Identify which cell holds the provided text, then report its [X, Y] central coordinate. 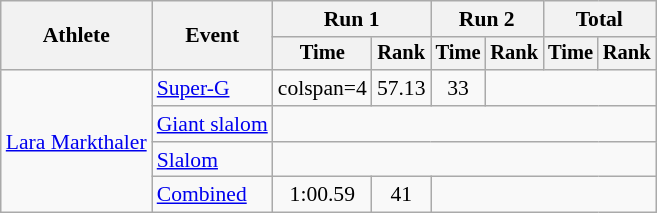
57.13 [402, 88]
colspan=4 [322, 88]
Run 1 [352, 19]
Slalom [212, 160]
Athlete [76, 36]
Event [212, 36]
Lara Markthaler [76, 141]
41 [402, 195]
Super-G [212, 88]
33 [458, 88]
Combined [212, 195]
1:00.59 [322, 195]
Run 2 [487, 19]
Total [599, 19]
Giant slalom [212, 124]
